For the text-containing cell, return its midpoint in [X, Y] coordinate format. 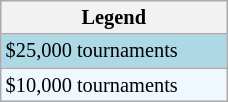
Legend [114, 17]
$10,000 tournaments [114, 85]
$25,000 tournaments [114, 51]
